Extract the (x, y) coordinate from the center of the cell holding the provided text.  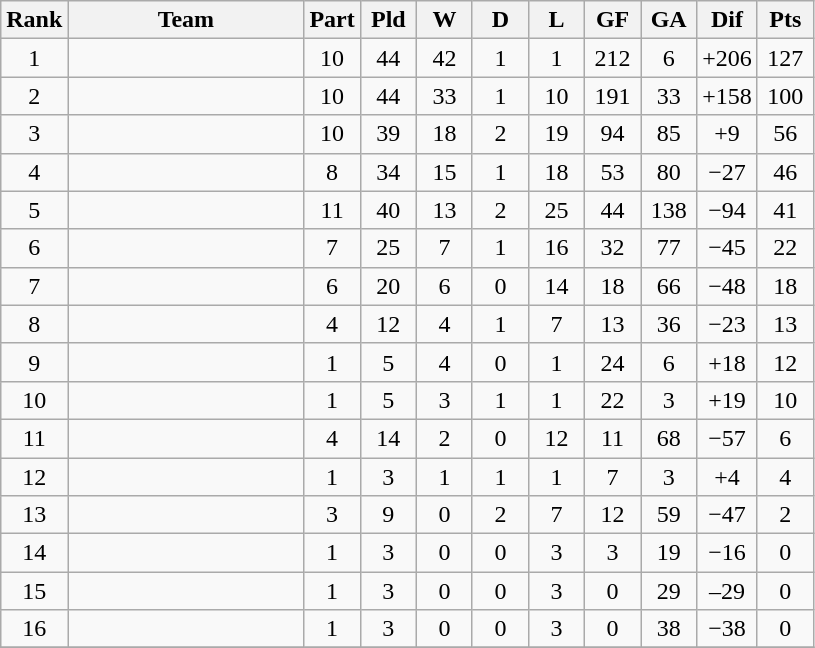
Pts (785, 20)
32 (613, 248)
−45 (728, 248)
36 (669, 324)
−47 (728, 515)
−48 (728, 286)
46 (785, 172)
42 (444, 58)
127 (785, 58)
41 (785, 210)
+18 (728, 362)
+9 (728, 134)
+206 (728, 58)
GF (613, 20)
Rank (34, 20)
77 (669, 248)
Pld (388, 20)
L (556, 20)
38 (669, 629)
20 (388, 286)
80 (669, 172)
29 (669, 591)
Dif (728, 20)
−38 (728, 629)
56 (785, 134)
−16 (728, 553)
–29 (728, 591)
138 (669, 210)
Part (332, 20)
85 (669, 134)
W (444, 20)
100 (785, 96)
Team (186, 20)
−23 (728, 324)
191 (613, 96)
68 (669, 438)
212 (613, 58)
GA (669, 20)
−57 (728, 438)
−94 (728, 210)
39 (388, 134)
40 (388, 210)
34 (388, 172)
59 (669, 515)
+4 (728, 477)
+19 (728, 400)
66 (669, 286)
94 (613, 134)
+158 (728, 96)
D (500, 20)
−27 (728, 172)
53 (613, 172)
24 (613, 362)
